Provide the [X, Y] coordinate of the cell's center where the given text is located.  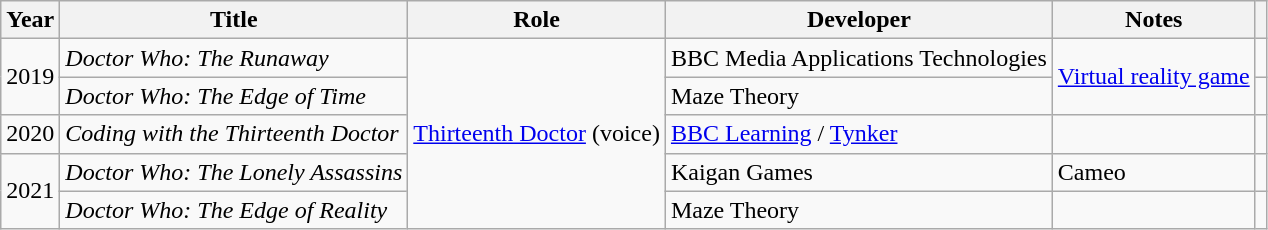
Virtual reality game [1154, 77]
2019 [30, 77]
Developer [858, 20]
Notes [1154, 20]
2020 [30, 134]
BBC Media Applications Technologies [858, 58]
Year [30, 20]
Doctor Who: The Edge of Time [234, 96]
Coding with the Thirteenth Doctor [234, 134]
BBC Learning / Tynker [858, 134]
Role [537, 20]
Doctor Who: The Lonely Assassins [234, 172]
Doctor Who: The Runaway [234, 58]
Thirteenth Doctor (voice) [537, 134]
Doctor Who: The Edge of Reality [234, 210]
Kaigan Games [858, 172]
Title [234, 20]
2021 [30, 191]
Cameo [1154, 172]
